From the cell containing the given text, extract its center point as (x, y) coordinate. 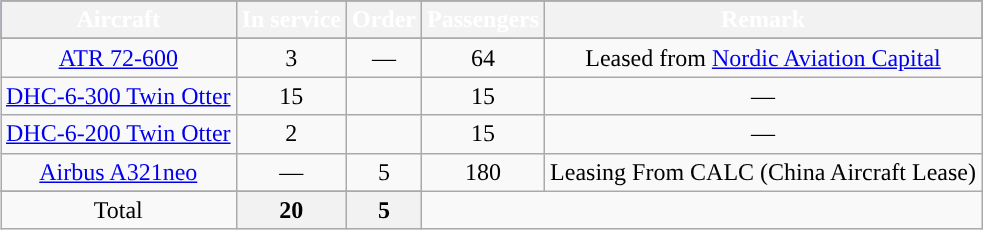
Order (384, 20)
Remark (764, 20)
Airbus A321neo (118, 172)
In service (291, 20)
ATR 72-600 (118, 58)
DHC-6-200 Twin Otter (118, 134)
Leasing From CALC (China Aircraft Lease) (764, 172)
180 (484, 172)
20 (291, 210)
DHC-6-300 Twin Otter (118, 96)
Aircraft (118, 20)
Passengers (484, 20)
2 (291, 134)
Leased from Nordic Aviation Capital (764, 58)
Total (118, 210)
3 (291, 58)
64 (484, 58)
